From the cell containing the given text, extract its center point as [X, Y] coordinate. 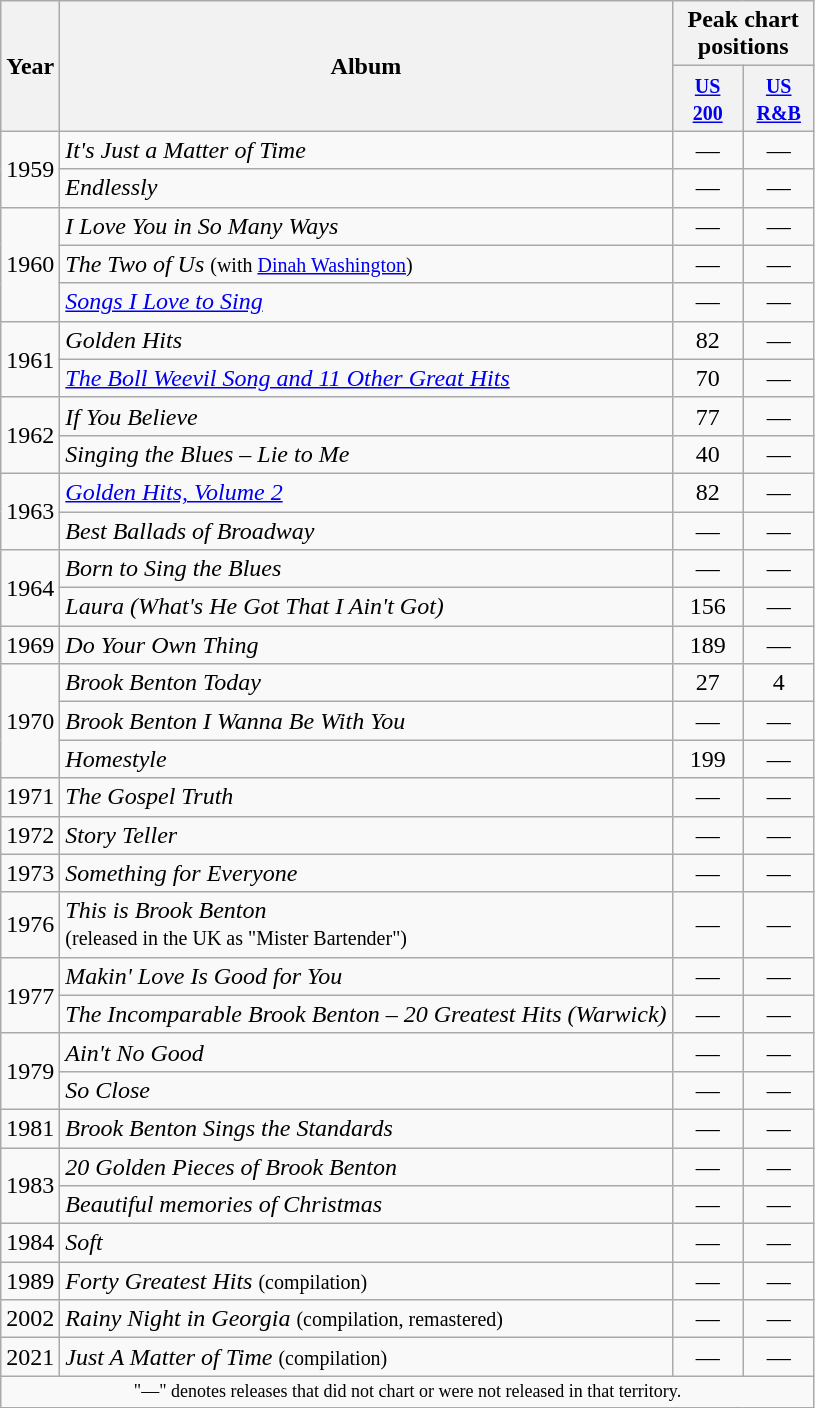
4 [778, 683]
Born to Sing the Blues [366, 569]
2021 [30, 1357]
The Two of Us (with Dinah Washington) [366, 264]
Homestyle [366, 759]
1961 [30, 359]
199 [708, 759]
1959 [30, 169]
2002 [30, 1319]
20 Golden Pieces of Brook Benton [366, 1167]
1983 [30, 1186]
Makin' Love Is Good for You [366, 976]
189 [708, 645]
1973 [30, 873]
This is Brook Benton(released in the UK as "Mister Bartender") [366, 924]
Soft [366, 1243]
Brook Benton Today [366, 683]
The Gospel Truth [366, 797]
77 [708, 416]
Golden Hits, Volume 2 [366, 492]
1963 [30, 511]
Album [366, 66]
1979 [30, 1071]
Something for Everyone [366, 873]
US 200 [708, 98]
Year [30, 66]
If You Believe [366, 416]
1970 [30, 721]
Endlessly [366, 188]
1981 [30, 1128]
The Incomparable Brook Benton – 20 Greatest Hits (Warwick) [366, 1014]
1977 [30, 995]
1976 [30, 924]
Best Ballads of Broadway [366, 531]
1960 [30, 264]
1962 [30, 435]
Forty Greatest Hits (compilation) [366, 1281]
Ain't No Good [366, 1052]
Peak chart positions [743, 34]
US R&B [778, 98]
1971 [30, 797]
So Close [366, 1090]
Brook Benton I Wanna Be With You [366, 721]
156 [708, 607]
I Love You in So Many Ways [366, 226]
Golden Hits [366, 340]
Songs I Love to Sing [366, 302]
Laura (What's He Got That I Ain't Got) [366, 607]
1964 [30, 588]
Story Teller [366, 835]
1989 [30, 1281]
Brook Benton Sings the Standards [366, 1128]
"—" denotes releases that did not chart or were not released in that territory. [408, 1392]
Beautiful memories of Christmas [366, 1205]
Just A Matter of Time (compilation) [366, 1357]
1969 [30, 645]
1972 [30, 835]
Rainy Night in Georgia (compilation, remastered) [366, 1319]
Singing the Blues – Lie to Me [366, 454]
27 [708, 683]
It's Just a Matter of Time [366, 150]
The Boll Weevil Song and 11 Other Great Hits [366, 378]
1984 [30, 1243]
40 [708, 454]
70 [708, 378]
Do Your Own Thing [366, 645]
